Search for the cell housing the specified text and yield its [x, y] center coordinate. 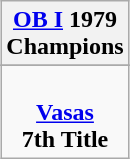
Vasas7th Title [65, 112]
OB I 1979Champions [65, 34]
